Search for the cell housing the specified text and yield its [x, y] center coordinate. 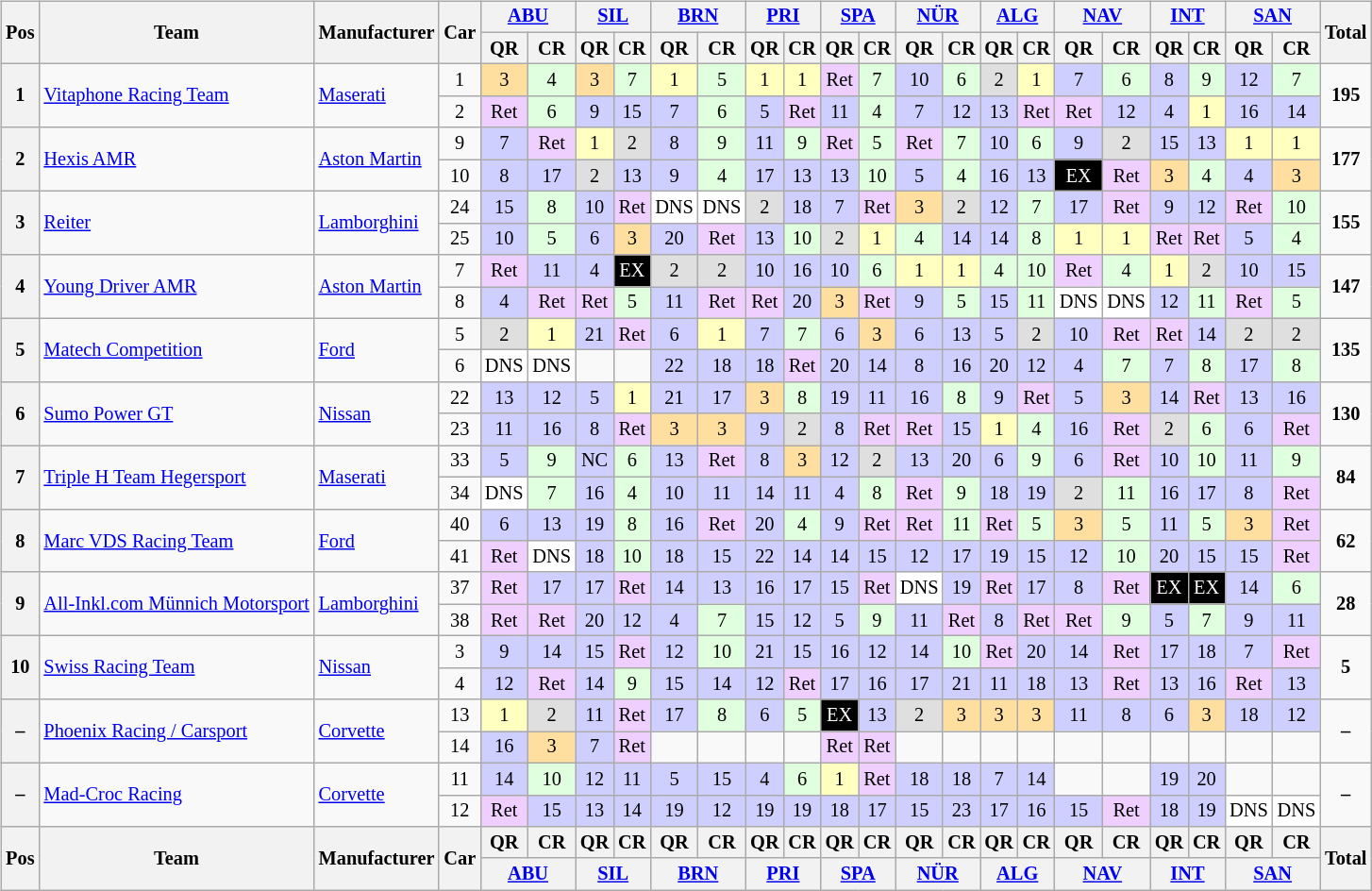
Reiter [176, 223]
130 [1346, 413]
Triple H Team Hegersport [176, 478]
25 [460, 239]
Marc VDS Racing Team [176, 540]
Mad-Croc Racing [176, 795]
135 [1346, 349]
84 [1346, 478]
177 [1346, 159]
NC [594, 462]
195 [1346, 96]
Matech Competition [176, 349]
All-Inkl.com Münnich Motorsport [176, 604]
Phoenix Racing / Carsport [176, 731]
41 [460, 557]
Hexis AMR [176, 159]
33 [460, 462]
Sumo Power GT [176, 413]
24 [460, 208]
37 [460, 588]
147 [1346, 287]
Swiss Racing Team [176, 668]
62 [1346, 540]
34 [460, 493]
Vitaphone Racing Team [176, 96]
Young Driver AMR [176, 287]
28 [1346, 604]
38 [460, 620]
40 [460, 525]
155 [1346, 223]
